Locate the cell with the specified text and output its [x, y] center coordinate. 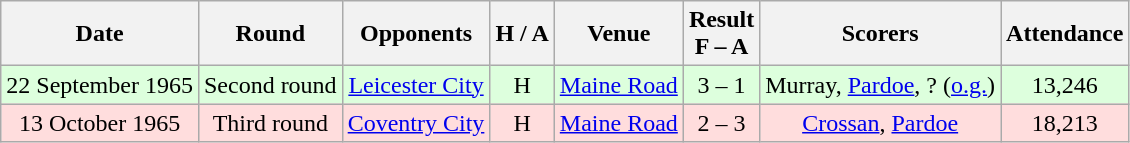
ResultF – A [721, 34]
3 – 1 [721, 85]
18,213 [1065, 123]
2 – 3 [721, 123]
13,246 [1065, 85]
Venue [618, 34]
Coventry City [416, 123]
13 October 1965 [100, 123]
Crossan, Pardoe [880, 123]
Second round [270, 85]
Murray, Pardoe, ? (o.g.) [880, 85]
Third round [270, 123]
Attendance [1065, 34]
Leicester City [416, 85]
Opponents [416, 34]
Scorers [880, 34]
22 September 1965 [100, 85]
Date [100, 34]
Round [270, 34]
H / A [522, 34]
